Output the (X, Y) coordinate of the center of the cell containing the given text.  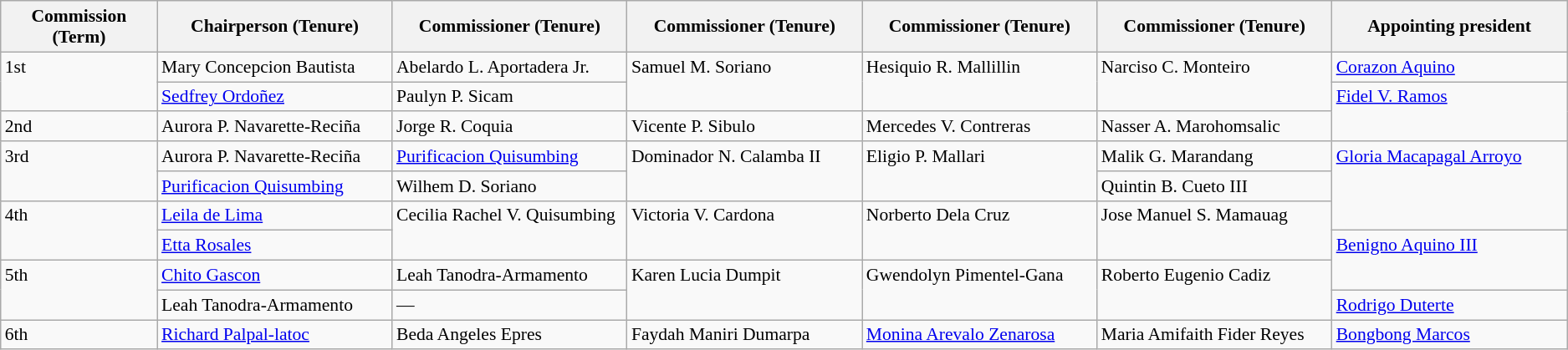
5th (79, 291)
4th (79, 231)
Norberto Dela Cruz (980, 231)
Quintin B. Cueto III (1214, 186)
Gloria Macapagal Arroyo (1450, 185)
2nd (79, 127)
Appointing president (1450, 27)
Chito Gascon (274, 276)
Cecilia Rachel V. Quisumbing (510, 231)
1st (79, 82)
Nasser A. Marohomsalic (1214, 127)
Monina Arevalo Zenarosa (980, 335)
Richard Palpal-latoc (274, 335)
Maria Amifaith Fider Reyes (1214, 335)
Leila de Lima (274, 216)
Benigno Aquino III (1450, 261)
Samuel M. Soriano (744, 82)
Wilhem D. Soriano (510, 186)
Jorge R. Coquia (510, 127)
Roberto Eugenio Cadiz (1214, 291)
Mercedes V. Contreras (980, 127)
Chairperson (Tenure) (274, 27)
Rodrigo Duterte (1450, 305)
Vicente P. Sibulo (744, 127)
Eligio P. Mallari (980, 170)
Mary Concepcion Bautista (274, 67)
Beda Angeles Epres (510, 335)
6th (79, 335)
Etta Rosales (274, 246)
Victoria V. Cardona (744, 231)
Abelardo L. Aportadera Jr. (510, 67)
Fidel V. Ramos (1450, 112)
Gwendolyn Pimentel-Gana (980, 291)
Malik G. Marandang (1214, 156)
Narciso C. Monteiro (1214, 82)
Dominador N. Calamba II (744, 170)
Faydah Maniri Dumarpa (744, 335)
Hesiquio R. Mallillin (980, 82)
3rd (79, 170)
Karen Lucia Dumpit (744, 291)
— (510, 305)
Jose Manuel S. Mamauag (1214, 231)
Bongbong Marcos (1450, 335)
Commission (Term) (79, 27)
Sedfrey Ordoñez (274, 97)
Corazon Aquino (1450, 67)
Paulyn P. Sicam (510, 97)
